Provide the [X, Y] coordinate of the cell's center where the given text is located.  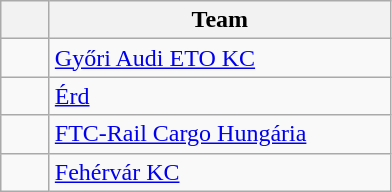
Team [220, 20]
FTC-Rail Cargo Hungária [220, 134]
Győri Audi ETO KC [220, 58]
Fehérvár KC [220, 172]
Érd [220, 96]
